Determine the (x, y) coordinate at the center of the cell enclosing the given text.  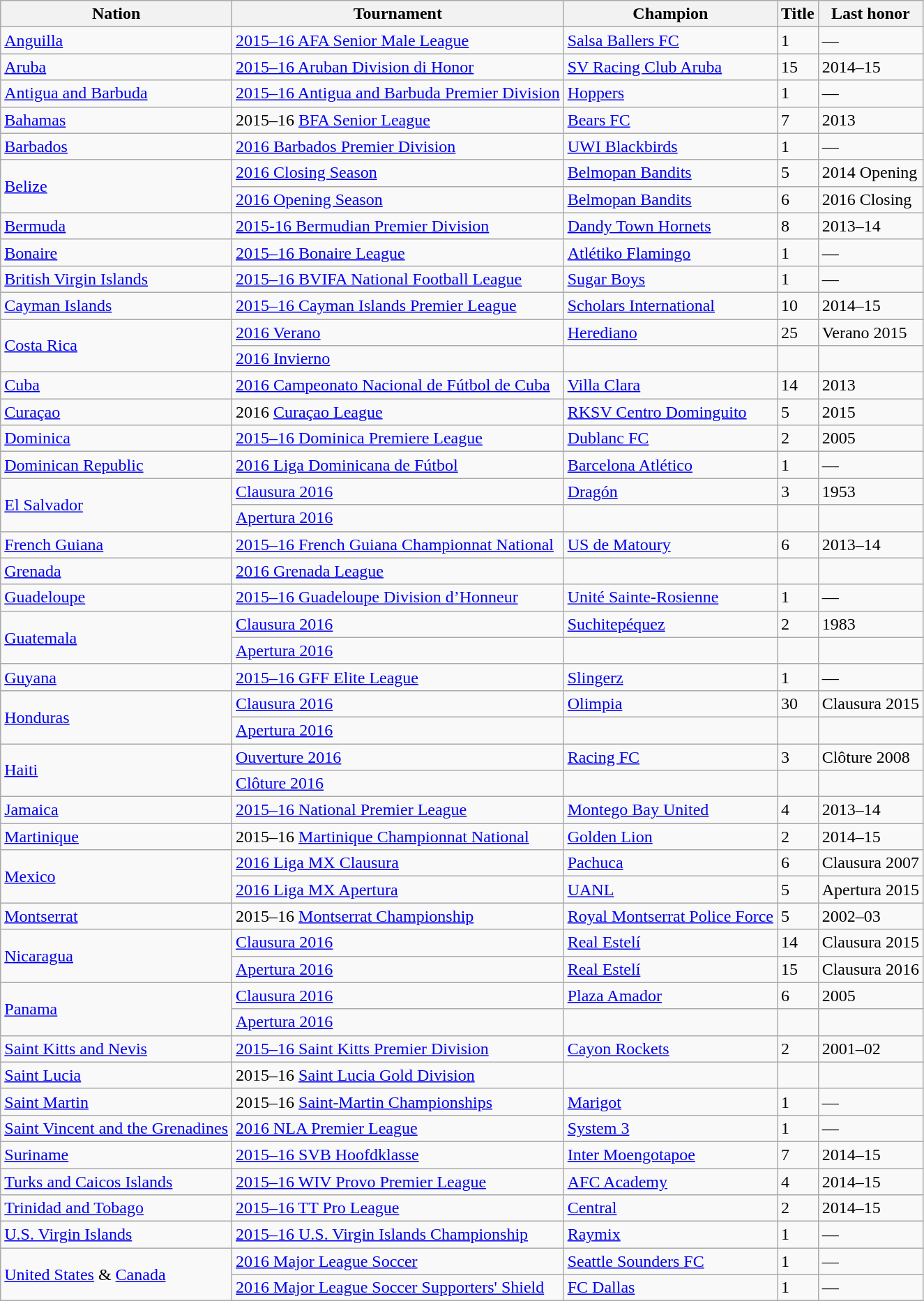
1983 (870, 624)
2015-16 Bermudian Premier Division (398, 226)
Belize (116, 186)
2015–16 National Premier League (398, 810)
System 3 (670, 1128)
AFC Academy (670, 1182)
Honduras (116, 717)
Suchitepéquez (670, 624)
Barcelona Atlético (670, 465)
2015–16 Bonaire League (398, 252)
United States & Canada (116, 1275)
Cuba (116, 386)
Ouverture 2016 (398, 756)
Costa Rica (116, 346)
2015–16 AFA Senior Male League (398, 40)
Verano 2015 (870, 333)
Nation (116, 14)
Montserrat (116, 916)
2015–16 WIV Provo Premier League (398, 1182)
2016 Major League Soccer Supporters' Shield (398, 1288)
Slingerz (670, 677)
Anguilla (116, 40)
Clausura 2007 (870, 863)
Guadeloupe (116, 598)
Villa Clara (670, 386)
Martinique (116, 837)
2016 Closing (870, 199)
Scholars International (670, 305)
El Salvador (116, 505)
SV Racing Club Aruba (670, 67)
Champion (670, 14)
Cayon Rockets (670, 1049)
Antigua and Barbuda (116, 93)
Golden Lion (670, 837)
Trinidad and Tobago (116, 1208)
2016 Invierno (398, 359)
Curaçao (116, 412)
Tournament (398, 14)
Bonaire (116, 252)
2015–16 Saint Lucia Gold Division (398, 1075)
Saint Martin (116, 1102)
2015–16 Antigua and Barbuda Premier Division (398, 93)
2015–16 BVIFA National Football League (398, 279)
2016 Barbados Premier Division (398, 146)
Cayman Islands (116, 305)
2015 (870, 412)
1953 (870, 492)
Haiti (116, 770)
Turks and Caicos Islands (116, 1182)
RKSV Centro Dominguito (670, 412)
Olimpia (670, 703)
Raymix (670, 1235)
Saint Kitts and Nevis (116, 1049)
2015–16 Saint-Martin Championships (398, 1102)
2015–16 French Guiana Championnat National (398, 545)
Jamaica (116, 810)
2016 Opening Season (398, 199)
Marigot (670, 1102)
Saint Vincent and the Grenadines (116, 1128)
2001–02 (870, 1049)
2016 Liga MX Apertura (398, 890)
2015–16 GFF Elite League (398, 677)
Herediano (670, 333)
Barbados (116, 146)
10 (798, 305)
Bahamas (116, 120)
2016 Closing Season (398, 173)
Mexico (116, 876)
2015–16 Martinique Championnat National (398, 837)
2015–16 Cayman Islands Premier League (398, 305)
Royal Montserrat Police Force (670, 916)
Grenada (116, 571)
Suriname (116, 1155)
2016 Liga Dominicana de Fútbol (398, 465)
Salsa Ballers FC (670, 40)
Central (670, 1208)
2014 Opening (870, 173)
Unité Sainte-Rosienne (670, 598)
British Virgin Islands (116, 279)
2016 NLA Premier League (398, 1128)
2015–16 U.S. Virgin Islands Championship (398, 1235)
Panama (116, 1009)
Inter Moengotapoe (670, 1155)
Aruba (116, 67)
2016 Curaçao League (398, 412)
Saint Lucia (116, 1075)
Sugar Boys (670, 279)
2002–03 (870, 916)
25 (798, 333)
2016 Major League Soccer (398, 1261)
2015–16 Aruban Division di Honor (398, 67)
Last honor (870, 14)
8 (798, 226)
Dandy Town Hornets (670, 226)
Bermuda (116, 226)
Dragón (670, 492)
Guatemala (116, 637)
Dublanc FC (670, 439)
U.S. Virgin Islands (116, 1235)
Title (798, 14)
Clôture 2008 (870, 756)
Dominican Republic (116, 465)
2015–16 TT Pro League (398, 1208)
Plaza Amador (670, 996)
US de Matoury (670, 545)
2015–16 Guadeloupe Division d’Honneur (398, 598)
Racing FC (670, 756)
2015–16 Montserrat Championship (398, 916)
2016 Liga MX Clausura (398, 863)
Hoppers (670, 93)
Nicaragua (116, 956)
Guyana (116, 677)
2015–16 SVB Hoofdklasse (398, 1155)
Atlétiko Flamingo (670, 252)
2016 Verano (398, 333)
2015–16 BFA Senior League (398, 120)
30 (798, 703)
2015–16 Dominica Premiere League (398, 439)
Pachuca (670, 863)
Apertura 2015 (870, 890)
FC Dallas (670, 1288)
2015–16 Saint Kitts Premier Division (398, 1049)
2016 Grenada League (398, 571)
Montego Bay United (670, 810)
UANL (670, 890)
Seattle Sounders FC (670, 1261)
French Guiana (116, 545)
2016 Campeonato Nacional de Fútbol de Cuba (398, 386)
Dominica (116, 439)
UWI Blackbirds (670, 146)
Clôture 2016 (398, 784)
Bears FC (670, 120)
